Locate the cell with the specified text and output its (X, Y) center coordinate. 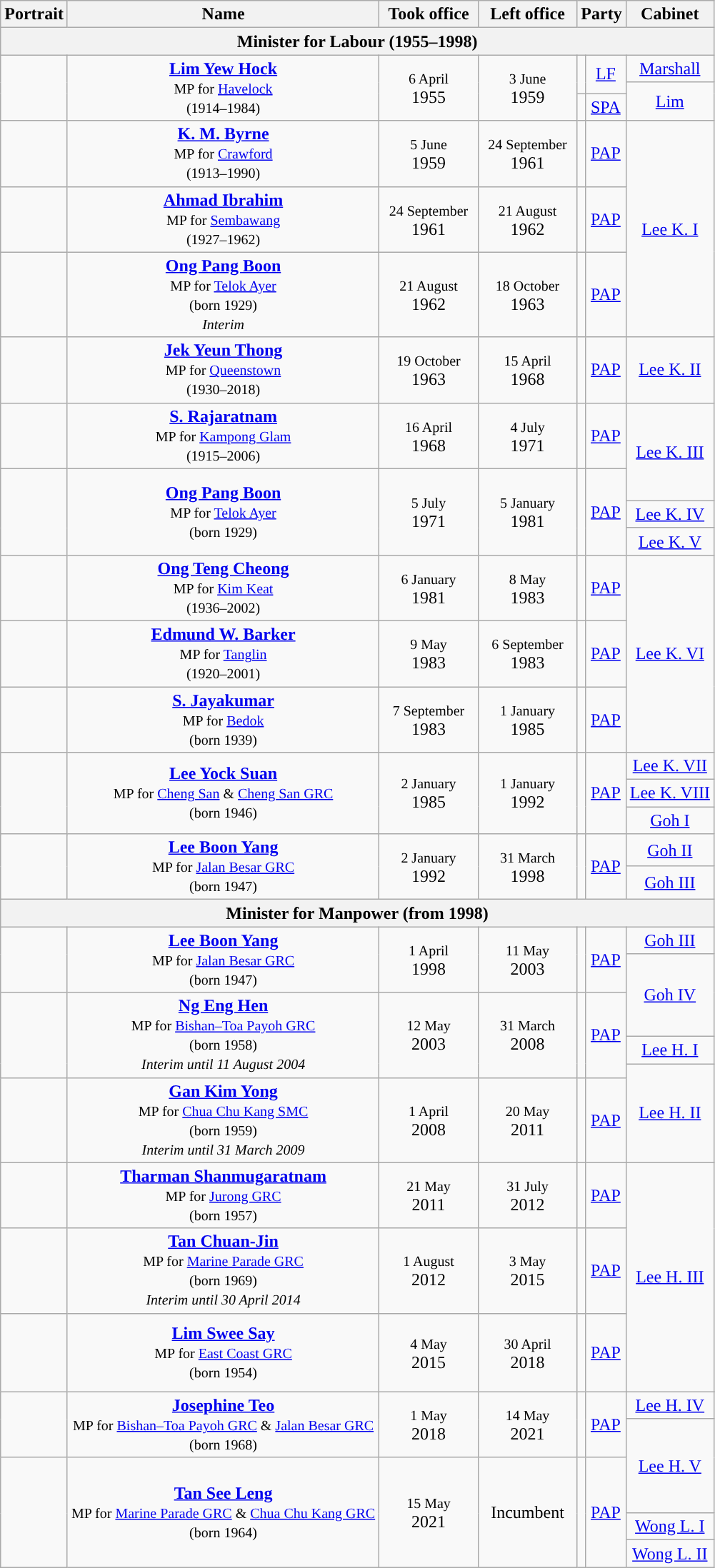
12 May2003 (429, 1035)
Lee K. IV (670, 514)
14 May2021 (527, 1424)
SPA (606, 107)
S. RajaratnamMP for Kampong Glam(1915–2006) (223, 436)
Josephine TeoMP for Bishan–Toa Payoh GRC & Jalan Besar GRC(born 1968) (223, 1424)
Lim Yew HockMP for Havelock(1914–1984) (223, 88)
Lee Yock SuanMP for Cheng San & Cheng San GRC (born 1946) (223, 793)
Goh I (670, 820)
Gan Kim YongMP for Chua Chu Kang SMC(born 1959)Interim until 31 March 2009 (223, 1120)
11 May2003 (527, 960)
Ahmad IbrahimMP for Sembawang(1927–1962) (223, 219)
5 January1981 (527, 511)
Ong Pang BoonMP for Telok Ayer(born 1929)Interim (223, 294)
Took office (429, 14)
31 July2012 (527, 1195)
Ong Teng CheongMP for Kim Keat(1936–2002) (223, 588)
3 May2015 (527, 1271)
Name (223, 14)
LF (606, 74)
Lee K. I (670, 228)
4 July1971 (527, 436)
15 May2021 (429, 1512)
6 January1981 (429, 588)
Lee K. VI (670, 653)
18 October1963 (527, 294)
7 September1983 (429, 720)
Goh IV (670, 995)
Lee H. II (670, 1114)
Lee H. V (670, 1466)
Lee K. VII (670, 766)
Minister for Labour (1955–1998) (357, 41)
Edmund W. BarkerMP for Tanglin(1920–2001) (223, 653)
4 May2015 (429, 1352)
19 October1963 (429, 370)
1 January1985 (527, 720)
Lim Swee SayMP for East Coast GRC(born 1954) (223, 1352)
1 April1998 (429, 960)
2 January1992 (429, 867)
1 January1992 (527, 793)
9 May1983 (429, 653)
Incumbent (527, 1512)
5 June1959 (429, 154)
Goh II (670, 850)
6 April1955 (429, 88)
Lee K. III (670, 451)
Lee H. IV (670, 1405)
Lim (670, 101)
Ong Pang BoonMP for Telok Ayer(born 1929) (223, 511)
Wong L. I (670, 1527)
Cabinet (670, 14)
Jek Yeun ThongMP for Queenstown(1930–2018) (223, 370)
15 April1968 (527, 370)
1 May2018 (429, 1424)
20 May2011 (527, 1120)
K. M. ByrneMP for Crawford(1913–1990) (223, 154)
Minister for Manpower (from 1998) (357, 913)
S. JayakumarMP for Bedok(born 1939) (223, 720)
Left office (527, 14)
5 July1971 (429, 511)
Marshall (670, 69)
Lee K. II (670, 370)
31 March1998 (527, 867)
31 March2008 (527, 1035)
3 June1959 (527, 88)
Lee K. V (670, 541)
Lee H. I (670, 1050)
Portrait (34, 14)
Tan See LengMP for Marine Parade GRC & Chua Chu Kang GRC(born 1964) (223, 1512)
Lee K. VIII (670, 793)
Wong L. II (670, 1554)
Lee H. III (670, 1277)
Tan Chuan-JinMP for Marine Parade GRC(born 1969)Interim until 30 April 2014 (223, 1271)
30 April2018 (527, 1352)
16 April1968 (429, 436)
Ng Eng HenMP for Bishan–Toa Payoh GRC(born 1958)Interim until 11 August 2004 (223, 1035)
Tharman ShanmugaratnamMP for Jurong GRC(born 1957) (223, 1195)
2 January1985 (429, 793)
6 September1983 (527, 653)
8 May1983 (527, 588)
1 August2012 (429, 1271)
Party (601, 14)
21 May2011 (429, 1195)
1 April2008 (429, 1120)
